Search for the cell housing the specified text and yield its (x, y) center coordinate. 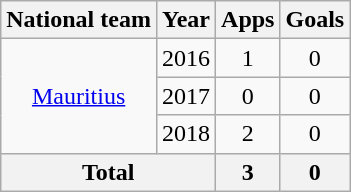
2018 (186, 134)
Year (186, 20)
2 (248, 134)
Goals (315, 20)
Apps (248, 20)
National team (79, 20)
Total (108, 172)
2016 (186, 58)
3 (248, 172)
1 (248, 58)
Mauritius (79, 96)
2017 (186, 96)
